Identify which cell holds the provided text, then report its [x, y] central coordinate. 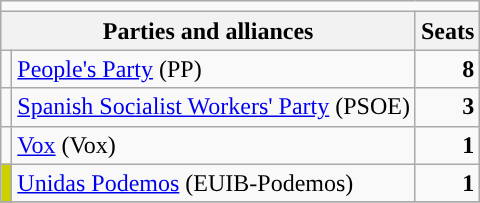
Seats [447, 31]
8 [447, 69]
Parties and alliances [208, 31]
People's Party (PP) [214, 69]
Spanish Socialist Workers' Party (PSOE) [214, 107]
Vox (Vox) [214, 145]
Unidas Podemos (EUIB-Podemos) [214, 183]
3 [447, 107]
